Scan for the cell matching the given text and deliver its (X, Y) coordinate at center. 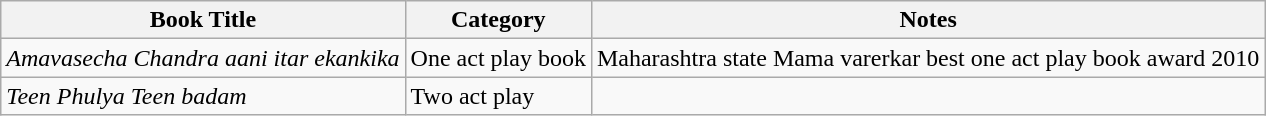
Category (498, 20)
Two act play (498, 96)
Amavasecha Chandra aani itar ekankika (203, 58)
Maharashtra state Mama varerkar best one act play book award 2010 (928, 58)
Teen Phulya Teen badam (203, 96)
Notes (928, 20)
Book Title (203, 20)
One act play book (498, 58)
